From the cell containing the given text, extract its center point as [x, y] coordinate. 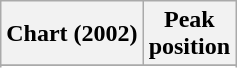
Chart (2002) [72, 34]
Peakposition [189, 34]
